From the cell containing the given text, extract its center point as [X, Y] coordinate. 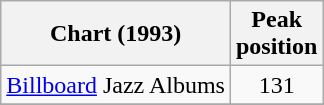
Billboard Jazz Albums [116, 85]
Chart (1993) [116, 34]
131 [276, 85]
Peakposition [276, 34]
